Output the [x, y] coordinate of the center of the cell containing the given text.  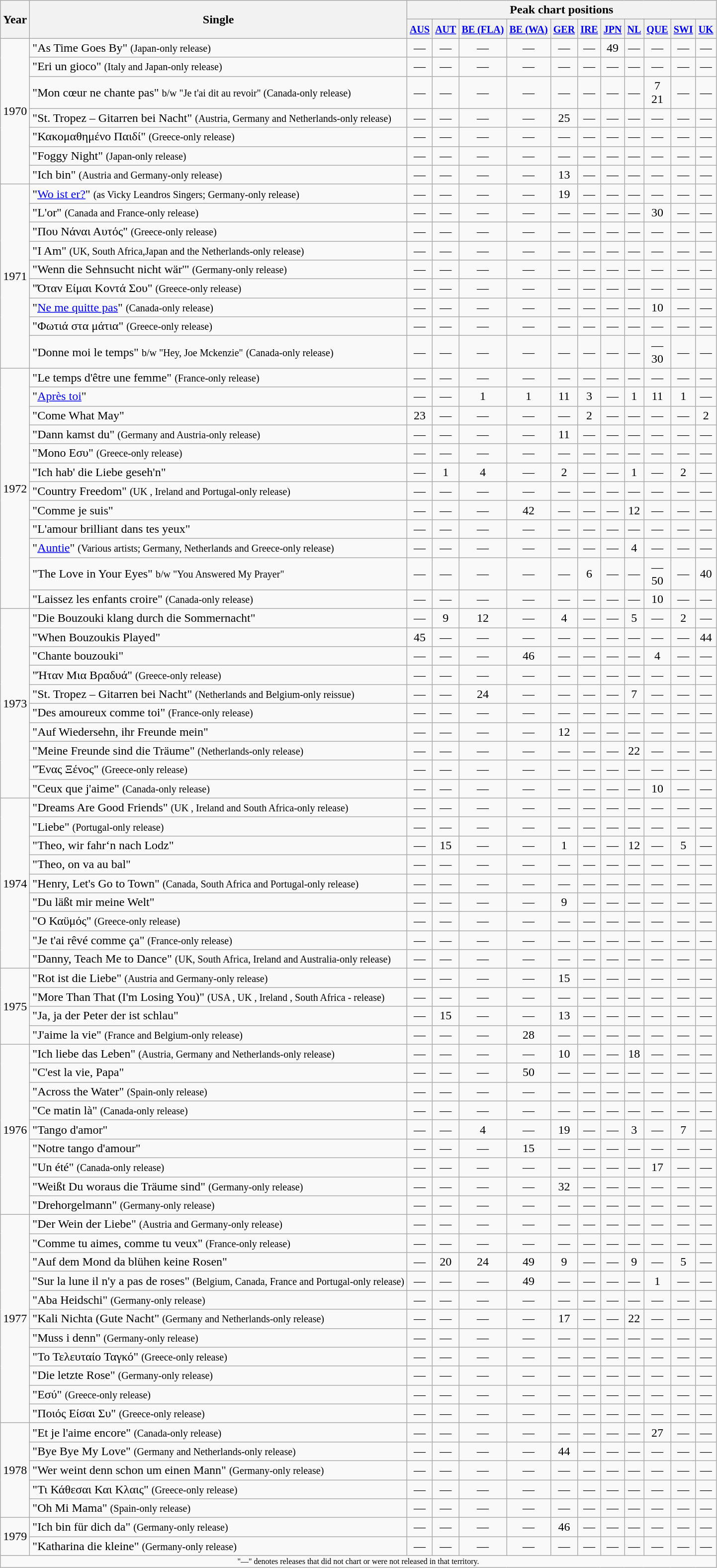
"L'or" (Canada and France-only release) [219, 212]
"Mon cœur ne chante pas" b/w "Je t'ai dit au revoir" (Canada-only release) [219, 93]
721 [657, 93]
"Dreams Are Good Friends" (UK , Ireland and South Africa-only release) [219, 807]
"Un été" (Canada-only release) [219, 1167]
JPN [613, 29]
1979 [15, 1537]
"Je t'ai rêvé comme ça" (France-only release) [219, 940]
32 [564, 1186]
30 [657, 212]
"Φωτιά στα μάτια" (Greece-only release) [219, 326]
"Laissez les enfants croire" (Canada-only release) [219, 599]
"Country Freedom" (UK , Ireland and Portugal-only release) [219, 491]
"Wer weint denn schon um einen Mann" (Germany-only release) [219, 1470]
25 [564, 118]
"Ich bin" (Austria and Germany-only release) [219, 175]
"Ένας Ξένος" (Greece-only release) [219, 770]
"Danny, Teach Me to Dance" (UK, South Africa, Ireland and Australia-only release) [219, 959]
"Die letzte Rose" (Germany-only release) [219, 1375]
"Ήταν Μια Βραδυά" (Greece-only release) [219, 675]
"Bye Bye My Love" (Germany and Netherlands-only release) [219, 1451]
1978 [15, 1470]
"Τι Κάθεσαι Και Κλαις" (Greece-only release) [219, 1489]
"Eri un gioco" (Italy and Japan-only release) [219, 67]
"—" denotes releases that did not chart or were not released in that territory. [358, 1562]
"Sur la lune il n'y a pas de roses" (Belgium, Canada, France and Portugal-only release) [219, 1281]
"Auf Wiedersehn, ihr Freunde mein" [219, 732]
"Kali Nichta (Gute Nacht" (Germany and Netherlands-only release) [219, 1319]
"Ποιός Είσαι Συ" (Greece-only release) [219, 1413]
"Across the Water" (Spain-only release) [219, 1091]
6 [590, 573]
"More Than That (I'm Losing You)" (USA , UK , Ireland , South Africa - release) [219, 997]
"Κακομαθημένο Παιδί" (Greece-only release) [219, 137]
"Mono Eσυ" (Greece-only release) [219, 453]
"Katharina die kleine" (Germany-only release) [219, 1546]
"Που Νάναι Αυτός" (Greece-only release) [219, 231]
—50 [657, 573]
"Auntie" (Various artists; Germany, Netherlands and Greece-only release) [219, 548]
"Ich hab' die Liebe geseh'n" [219, 472]
"Notre tango d'amour" [219, 1148]
"Le temps d'être une femme" (France-only release) [219, 378]
"Comme je suis" [219, 510]
1976 [15, 1129]
UK [706, 29]
"Liebe" (Portugal-only release) [219, 826]
"Après toi" [219, 396]
"As Time Goes By" (Japan-only release) [219, 48]
40 [706, 573]
"Aba Heidschi" (Germany-only release) [219, 1300]
"Comme tu aimes, comme tu veux" (France-only release) [219, 1243]
Year [15, 19]
"I Am" (UK, South Africa,Japan and the Netherlands-only release) [219, 250]
42 [529, 510]
"Theo, on va au bal" [219, 864]
27 [657, 1432]
Peak chart positions [562, 10]
"Auf dem Mond da blühen keine Rosen" [219, 1262]
"Ja, ja der Peter der ist schlau" [219, 1016]
"C'est la vie, Papa" [219, 1073]
"Tango d'amor" [219, 1129]
"Εσύ" (Greece-only release) [219, 1394]
"Wo ist er?" (as Vicky Leandros Singers; Germany-only release) [219, 194]
"J'aime la vie" (France and Belgium-only release) [219, 1035]
NL [634, 29]
"St. Tropez – Gitarren bei Nacht" (Netherlands and Belgium-only reissue) [219, 694]
"Το Τελευταίο Ταγκό" (Greece-only release) [219, 1357]
1970 [15, 111]
"L'amour brilliant dans tes yeux" [219, 529]
"Theo, wir fahr‘n nach Lodz" [219, 845]
1977 [15, 1319]
"When Bouzoukis Played" [219, 637]
—30 [657, 352]
50 [529, 1073]
"Donne moi le temps" b/w "Hey, Joe Mckenzie" (Canada-only release) [219, 352]
"Muss i denn" (Germany-only release) [219, 1338]
20 [446, 1262]
"The Love in Your Eyes" b/w "You Answered My Prayer" [219, 573]
"Oh Mi Mama" (Spain-only release) [219, 1508]
"Όταν Είμαι Κοντά Σου" (Greece-only release) [219, 289]
1972 [15, 489]
"Ceux que j'aime" (Canada-only release) [219, 788]
Single [219, 19]
"Et je l'aime encore" (Canada-only release) [219, 1432]
"Des amoureux comme toi" (France-only release) [219, 713]
"Chante bouzouki" [219, 656]
18 [634, 1054]
28 [529, 1035]
QUE [657, 29]
BE (FLA) [483, 29]
1971 [15, 276]
GER [564, 29]
23 [420, 415]
1973 [15, 703]
"Du läßt mir meine Welt" [219, 902]
"Come What May" [219, 415]
"Drehorgelmann" (Germany-only release) [219, 1205]
"Dann kamst du" (Germany and Austria-only release) [219, 434]
"Ich bin für dich da" (Germany-only release) [219, 1527]
AUS [420, 29]
"Meine Freunde sind die Träume" (Netherlands-only release) [219, 751]
BE (WA) [529, 29]
IRE [590, 29]
"Foggy Night" (Japan-only release) [219, 156]
"Wenn die Sehnsucht nicht wär'" (Germany-only release) [219, 270]
"Ich liebe das Leben" (Austria, Germany and Netherlands-only release) [219, 1054]
"Der Wein der Liebe" (Austria and Germany-only release) [219, 1224]
"Henry, Let's Go to Town" (Canada, South Africa and Portugal-only release) [219, 883]
AUT [446, 29]
1975 [15, 1006]
SWI [683, 29]
"St. Tropez – Gitarren bei Nacht" (Austria, Germany and Netherlands-only release) [219, 118]
"Weißt Du woraus die Träume sind" (Germany-only release) [219, 1186]
"Die Bouzouki klang durch die Sommernacht" [219, 618]
"Ne me quitte pas" (Canada-only release) [219, 307]
"Ce matin là" (Canada-only release) [219, 1110]
1974 [15, 883]
"Ο Καϋμός" (Greece-only release) [219, 921]
45 [420, 637]
"Rot ist die Liebe" (Austria and Germany-only release) [219, 978]
